For the text-containing cell, return its midpoint in [x, y] coordinate format. 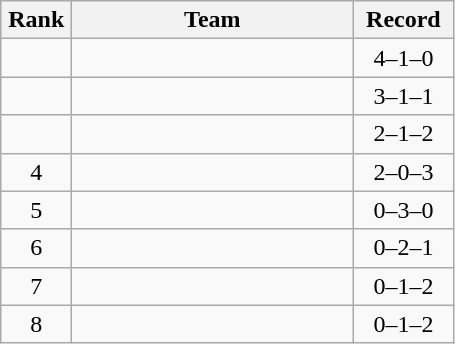
3–1–1 [404, 96]
0–3–0 [404, 210]
Rank [36, 20]
8 [36, 324]
6 [36, 248]
7 [36, 286]
4–1–0 [404, 58]
Team [212, 20]
5 [36, 210]
4 [36, 172]
2–1–2 [404, 134]
0–2–1 [404, 248]
Record [404, 20]
2–0–3 [404, 172]
